Identify which cell holds the provided text, then report its (x, y) central coordinate. 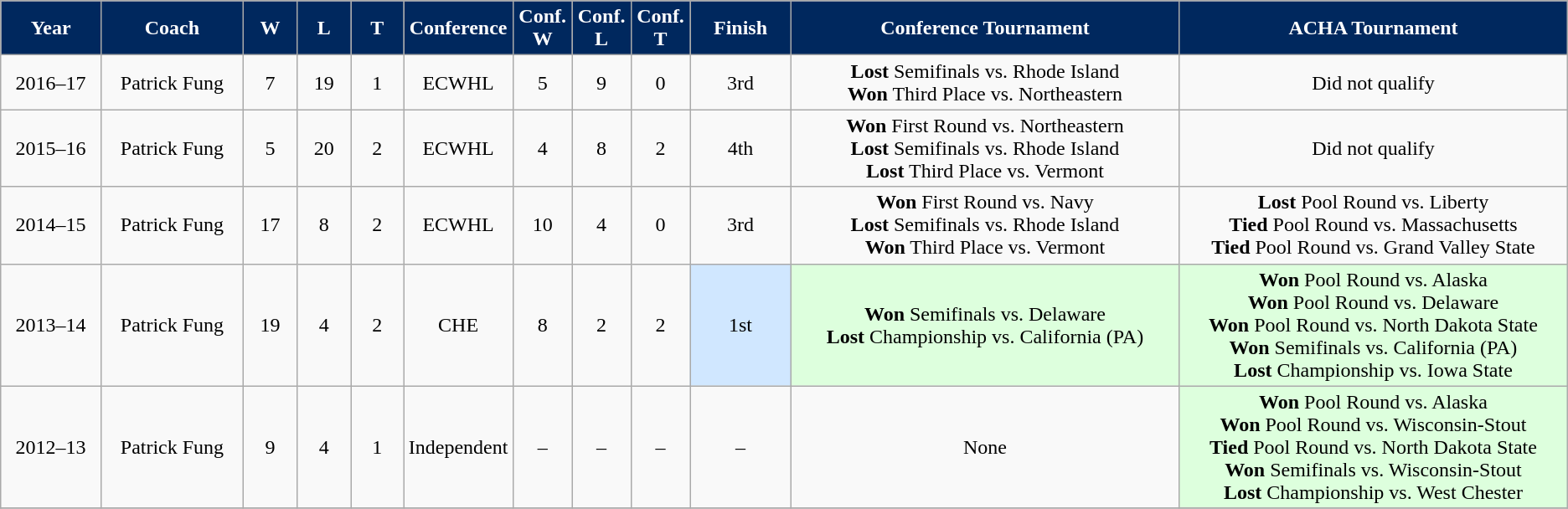
Conf. T (660, 28)
Lost Semifinals vs. Rhode Island Won Third Place vs. Northeastern (985, 82)
2015–16 (51, 148)
20 (324, 148)
10 (542, 225)
Won First Round vs. Northeastern Lost Semifinals vs. Rhode Island Lost Third Place vs. Vermont (985, 148)
W (270, 28)
Won First Round vs. Navy Lost Semifinals vs. Rhode Island Won Third Place vs. Vermont (985, 225)
Coach (172, 28)
Finish (740, 28)
17 (270, 225)
2013–14 (51, 325)
4th (740, 148)
Conf. L (601, 28)
L (324, 28)
Year (51, 28)
Won Semifinals vs. Delaware Lost Championship vs. California (PA) (985, 325)
1st (740, 325)
Lost Pool Round vs. Liberty Tied Pool Round vs. Massachusetts Tied Pool Round vs. Grand Valley State (1374, 225)
CHE (459, 325)
T (377, 28)
2014–15 (51, 225)
None (985, 447)
ACHA Tournament (1374, 28)
2016–17 (51, 82)
Conference Tournament (985, 28)
2012–13 (51, 447)
Conf. W (542, 28)
Independent (459, 447)
Conference (459, 28)
7 (270, 82)
